Find where the given text appears and provide that cell's center as (x, y) coordinate. 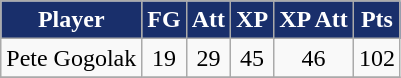
29 (208, 58)
Pete Gogolak (72, 58)
Player (72, 20)
Att (208, 20)
XP (252, 20)
19 (164, 58)
45 (252, 58)
XP Att (314, 20)
46 (314, 58)
Pts (376, 20)
FG (164, 20)
102 (376, 58)
